Extract the (x, y) coordinate from the center of the cell holding the provided text.  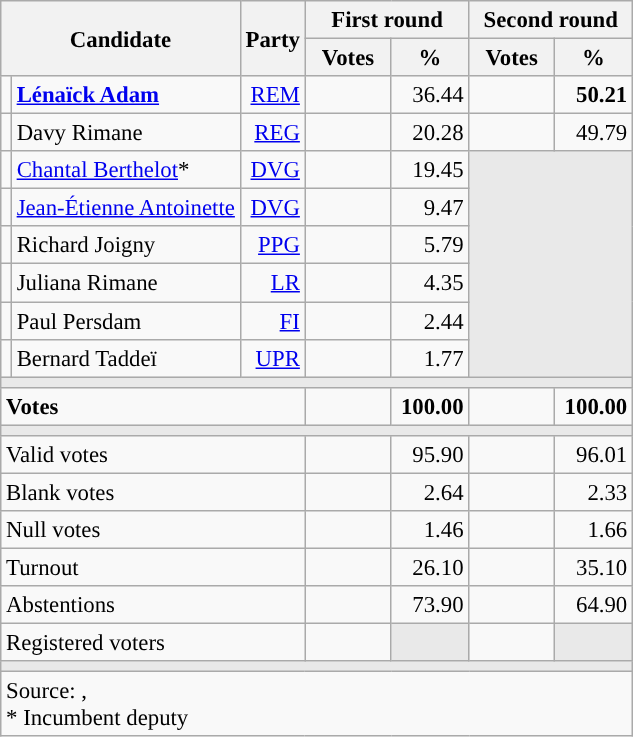
2.44 (430, 321)
26.10 (430, 567)
First round (387, 20)
1.66 (593, 530)
Registered voters (153, 643)
73.90 (430, 605)
1.77 (430, 358)
Source: , * Incumbent deputy (317, 704)
96.01 (593, 455)
Blank votes (153, 492)
1.46 (430, 530)
49.79 (593, 133)
Candidate (120, 38)
REM (272, 95)
PPG (272, 245)
64.90 (593, 605)
Abstentions (153, 605)
Party (272, 38)
UPR (272, 358)
Richard Joigny (126, 245)
Bernard Taddeï (126, 358)
5.79 (430, 245)
REG (272, 133)
9.47 (430, 208)
Jean-Étienne Antoinette (126, 208)
2.64 (430, 492)
Null votes (153, 530)
50.21 (593, 95)
Juliana Rimane (126, 283)
4.35 (430, 283)
Second round (551, 20)
FI (272, 321)
20.28 (430, 133)
2.33 (593, 492)
Turnout (153, 567)
Chantal Berthelot* (126, 170)
19.45 (430, 170)
36.44 (430, 95)
35.10 (593, 567)
Lénaïck Adam (126, 95)
Paul Persdam (126, 321)
95.90 (430, 455)
LR (272, 283)
Davy Rimane (126, 133)
Valid votes (153, 455)
